For the text-containing cell, return its midpoint in (x, y) coordinate format. 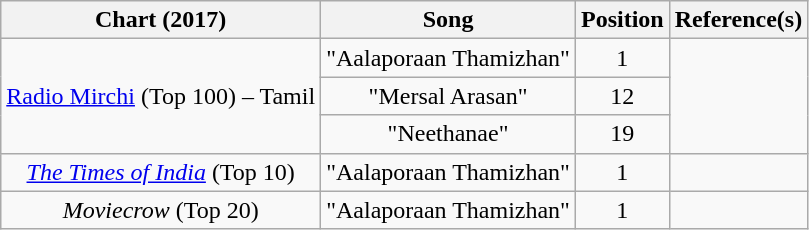
Reference(s) (738, 20)
"Neethanae" (448, 134)
19 (622, 134)
12 (622, 96)
The Times of India (Top 10) (161, 172)
Moviecrow (Top 20) (161, 210)
Position (622, 20)
Radio Mirchi (Top 100) – Tamil (161, 96)
"Mersal Arasan" (448, 96)
Chart (2017) (161, 20)
Song (448, 20)
